Provide the (x, y) coordinate of the cell's center where the given text is located.  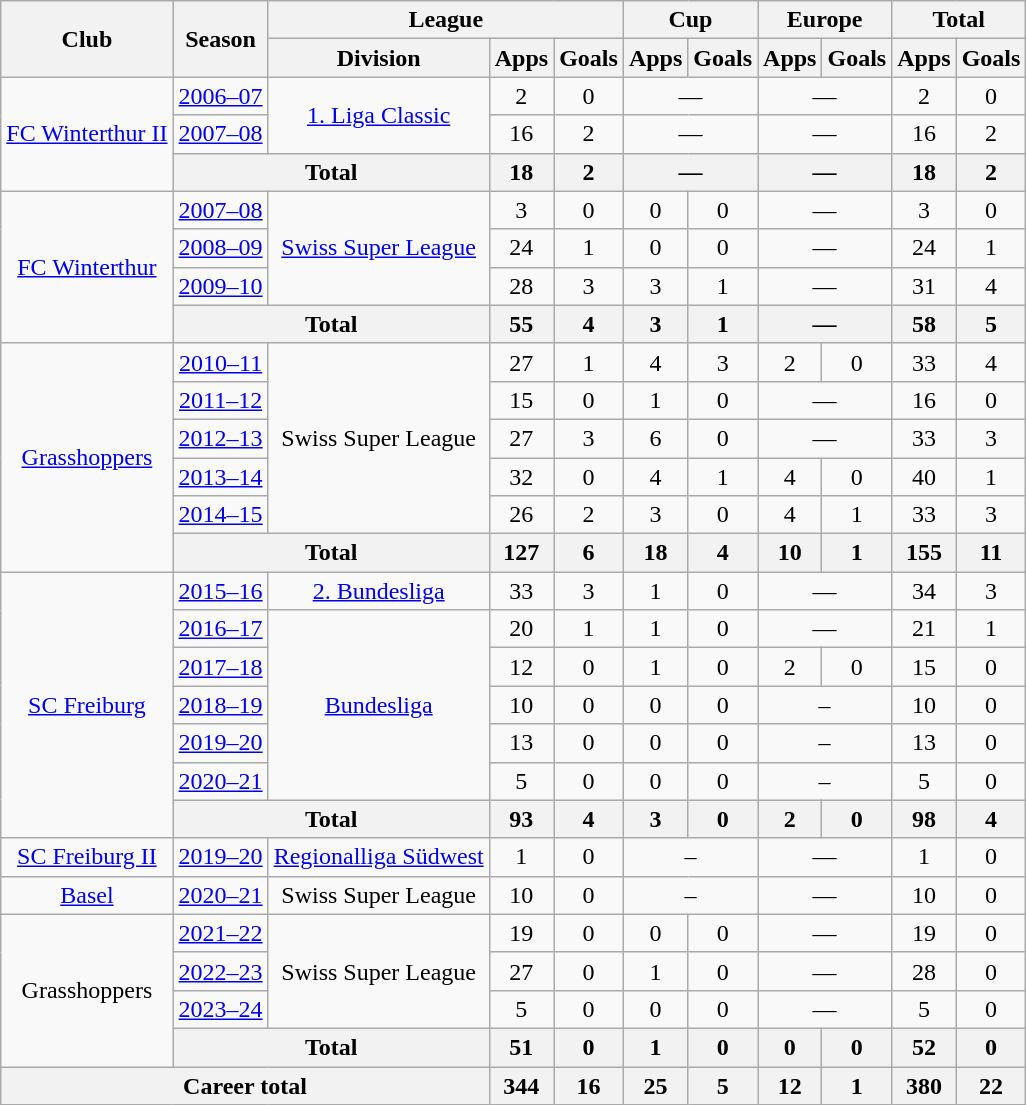
127 (521, 553)
55 (521, 324)
2012–13 (220, 438)
21 (924, 629)
20 (521, 629)
Season (220, 39)
League (446, 20)
52 (924, 1047)
98 (924, 819)
32 (521, 477)
2013–14 (220, 477)
1. Liga Classic (378, 115)
SC Freiburg (87, 705)
2014–15 (220, 515)
2015–16 (220, 591)
Cup (690, 20)
93 (521, 819)
2017–18 (220, 667)
2011–12 (220, 400)
2022–23 (220, 971)
40 (924, 477)
Career total (245, 1085)
155 (924, 553)
344 (521, 1085)
380 (924, 1085)
2006–07 (220, 96)
2. Bundesliga (378, 591)
2016–17 (220, 629)
Basel (87, 895)
51 (521, 1047)
2009–10 (220, 286)
FC Winterthur (87, 267)
Regionalliga Südwest (378, 857)
58 (924, 324)
2010–11 (220, 362)
25 (655, 1085)
2023–24 (220, 1009)
Club (87, 39)
11 (991, 553)
31 (924, 286)
2018–19 (220, 705)
Europe (825, 20)
2008–09 (220, 248)
22 (991, 1085)
2021–22 (220, 933)
26 (521, 515)
Division (378, 58)
SC Freiburg II (87, 857)
Bundesliga (378, 705)
FC Winterthur II (87, 134)
34 (924, 591)
